Detect which cell encompasses the target text, then output its (X, Y) center coordinate. 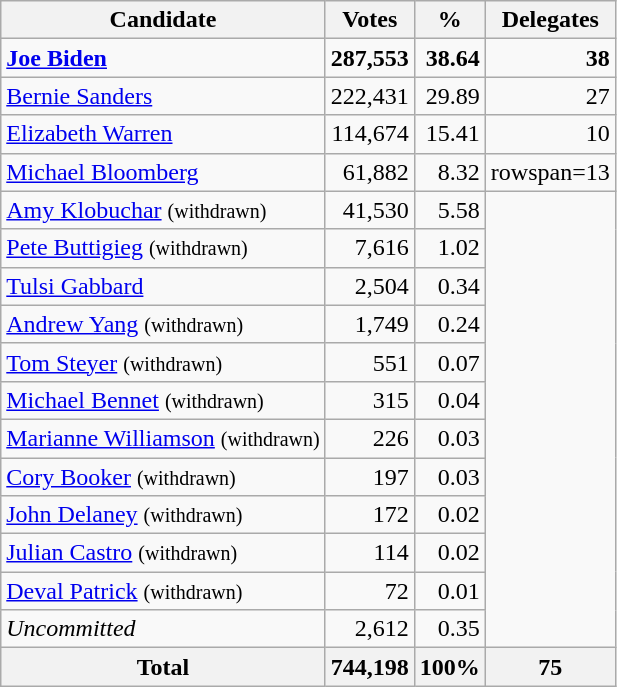
0.07 (450, 362)
0.34 (450, 286)
29.89 (450, 96)
Elizabeth Warren (163, 134)
Julian Castro (withdrawn) (163, 553)
Marianne Williamson (withdrawn) (163, 438)
John Delaney (withdrawn) (163, 515)
551 (370, 362)
Delegates (550, 20)
315 (370, 400)
0.35 (450, 629)
226 (370, 438)
rowspan=13 (550, 172)
172 (370, 515)
0.01 (450, 591)
Pete Buttigieg (withdrawn) (163, 248)
41,530 (370, 210)
Tulsi Gabbard (163, 286)
% (450, 20)
38 (550, 58)
Michael Bloomberg (163, 172)
Bernie Sanders (163, 96)
287,553 (370, 58)
Cory Booker (withdrawn) (163, 477)
1.02 (450, 248)
1,749 (370, 324)
Uncommitted (163, 629)
222,431 (370, 96)
75 (550, 667)
197 (370, 477)
72 (370, 591)
100% (450, 667)
Deval Patrick (withdrawn) (163, 591)
Tom Steyer (withdrawn) (163, 362)
Michael Bennet (withdrawn) (163, 400)
114 (370, 553)
Votes (370, 20)
Total (163, 667)
Joe Biden (163, 58)
7,616 (370, 248)
10 (550, 134)
114,674 (370, 134)
61,882 (370, 172)
2,612 (370, 629)
Candidate (163, 20)
2,504 (370, 286)
Andrew Yang (withdrawn) (163, 324)
0.04 (450, 400)
0.24 (450, 324)
38.64 (450, 58)
15.41 (450, 134)
8.32 (450, 172)
Amy Klobuchar (withdrawn) (163, 210)
5.58 (450, 210)
27 (550, 96)
744,198 (370, 667)
